Identify which cell holds the provided text, then report its [x, y] central coordinate. 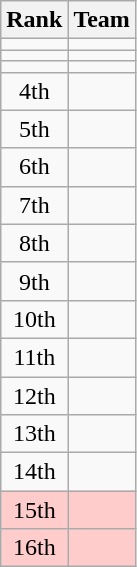
13th [34, 434]
5th [34, 129]
6th [34, 167]
12th [34, 395]
11th [34, 357]
15th [34, 510]
Rank [34, 20]
16th [34, 548]
8th [34, 243]
7th [34, 205]
10th [34, 319]
4th [34, 91]
9th [34, 281]
14th [34, 472]
Team [102, 20]
